Return the (X, Y) coordinate for the center point of the cell that contains the specified text.  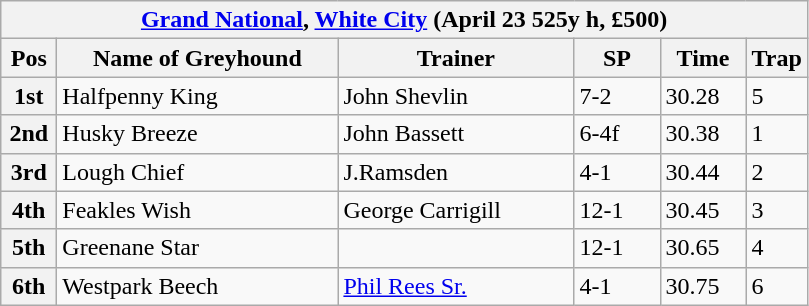
4th (29, 210)
30.75 (703, 286)
Trap (776, 58)
Name of Greyhound (198, 58)
1st (29, 96)
30.65 (703, 248)
Pos (29, 58)
30.45 (703, 210)
3 (776, 210)
30.38 (703, 134)
2 (776, 172)
Husky Breeze (198, 134)
2nd (29, 134)
J.Ramsden (456, 172)
6 (776, 286)
Feakles Wish (198, 210)
Lough Chief (198, 172)
Time (703, 58)
3rd (29, 172)
Halfpenny King (198, 96)
5th (29, 248)
John Bassett (456, 134)
30.28 (703, 96)
SP (617, 58)
Greenane Star (198, 248)
6-4f (617, 134)
George Carrigill (456, 210)
30.44 (703, 172)
Westpark Beech (198, 286)
Grand National, White City (April 23 525y h, £500) (404, 20)
1 (776, 134)
6th (29, 286)
7-2 (617, 96)
John Shevlin (456, 96)
Trainer (456, 58)
5 (776, 96)
4 (776, 248)
Phil Rees Sr. (456, 286)
